Detect which cell encompasses the target text, then output its (x, y) center coordinate. 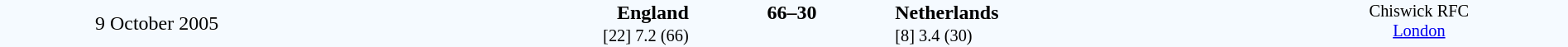
[8] 3.4 (30) (1082, 36)
Chiswick RFCLondon (1419, 23)
[22] 7.2 (66) (501, 36)
England (501, 12)
66–30 (791, 12)
Netherlands (1082, 12)
9 October 2005 (157, 23)
